Identify which cell holds the provided text, then report its [X, Y] central coordinate. 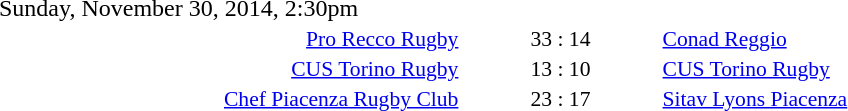
33 : 14 [560, 38]
13 : 10 [560, 68]
